Extract the [X, Y] coordinate from the center of the cell holding the provided text.  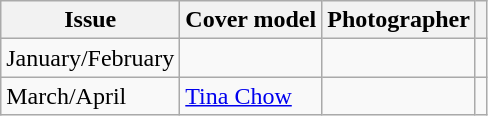
Issue [90, 20]
January/February [90, 58]
Photographer [399, 20]
Tina Chow [251, 96]
March/April [90, 96]
Cover model [251, 20]
